Pinpoint the cell where the given text exists, returning its [X, Y] midpoint coordinate. 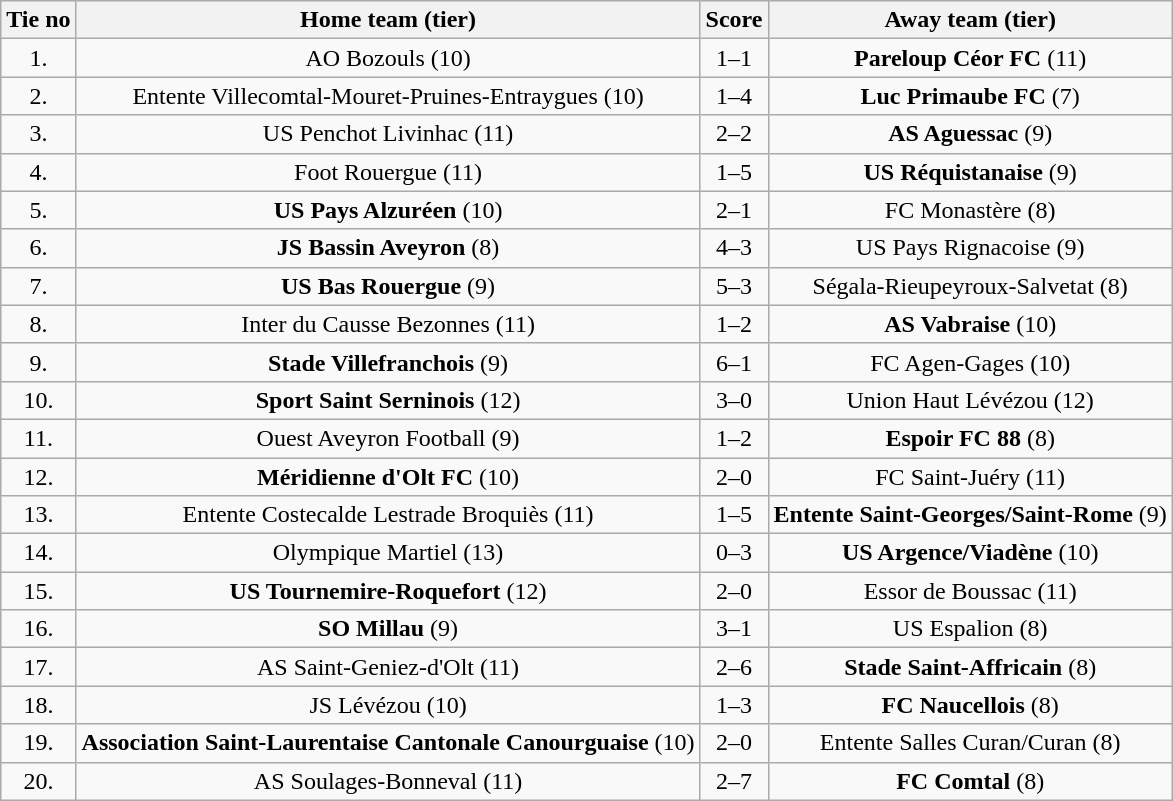
12. [38, 477]
2. [38, 96]
Olympique Martiel (13) [388, 553]
2–7 [734, 781]
FC Comtal (8) [970, 781]
Score [734, 20]
AO Bozouls (10) [388, 58]
Sport Saint Serninois (12) [388, 400]
10. [38, 400]
FC Agen-Gages (10) [970, 362]
Entente Saint-Georges/Saint-Rome (9) [970, 515]
US Argence/Viadène (10) [970, 553]
JS Lévézou (10) [388, 705]
Association Saint-Laurentaise Cantonale Canourguaise (10) [388, 743]
Entente Costecalde Lestrade Broquiès (11) [388, 515]
Stade Saint-Affricain (8) [970, 667]
11. [38, 438]
13. [38, 515]
4–3 [734, 248]
6–1 [734, 362]
3. [38, 134]
2–2 [734, 134]
Away team (tier) [970, 20]
AS Saint-Geniez-d'Olt (11) [388, 667]
Foot Rouergue (11) [388, 172]
1. [38, 58]
US Pays Alzuréen (10) [388, 210]
1–4 [734, 96]
2–1 [734, 210]
5–3 [734, 286]
Ouest Aveyron Football (9) [388, 438]
Union Haut Lévézou (12) [970, 400]
Ségala-Rieupeyroux-Salvetat (8) [970, 286]
US Pays Rignacoise (9) [970, 248]
AS Vabraise (10) [970, 324]
JS Bassin Aveyron (8) [388, 248]
18. [38, 705]
15. [38, 591]
16. [38, 629]
Entente Salles Curan/Curan (8) [970, 743]
8. [38, 324]
AS Soulages-Bonneval (11) [388, 781]
Home team (tier) [388, 20]
9. [38, 362]
19. [38, 743]
Inter du Causse Bezonnes (11) [388, 324]
US Penchot Livinhac (11) [388, 134]
17. [38, 667]
7. [38, 286]
3–0 [734, 400]
Luc Primaube FC (7) [970, 96]
US Espalion (8) [970, 629]
2–6 [734, 667]
Stade Villefranchois (9) [388, 362]
FC Saint-Juéry (11) [970, 477]
AS Aguessac (9) [970, 134]
US Tournemire-Roquefort (12) [388, 591]
6. [38, 248]
Entente Villecomtal-Mouret-Pruines-Entraygues (10) [388, 96]
1–1 [734, 58]
Pareloup Céor FC (11) [970, 58]
1–3 [734, 705]
FC Monastère (8) [970, 210]
US Réquistanaise (9) [970, 172]
Espoir FC 88 (8) [970, 438]
US Bas Rouergue (9) [388, 286]
0–3 [734, 553]
5. [38, 210]
Méridienne d'Olt FC (10) [388, 477]
SO Millau (9) [388, 629]
4. [38, 172]
Essor de Boussac (11) [970, 591]
Tie no [38, 20]
FC Naucellois (8) [970, 705]
20. [38, 781]
3–1 [734, 629]
14. [38, 553]
